Determine the [X, Y] coordinate at the center of the cell enclosing the given text.  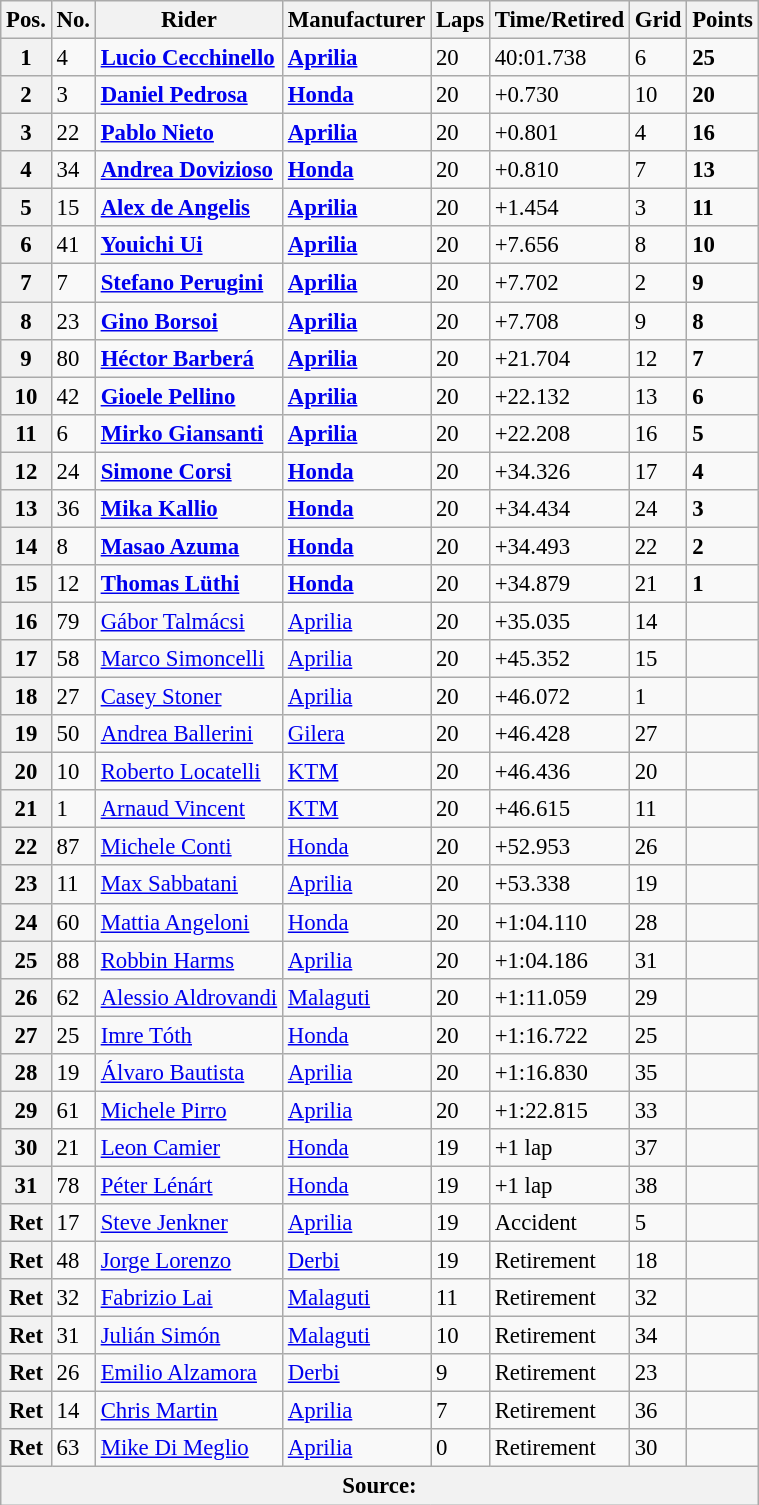
38 [658, 1185]
+1:04.186 [559, 960]
Gino Borsoi [188, 321]
+7.708 [559, 321]
35 [658, 1073]
Source: [380, 1486]
48 [73, 1261]
Mirko Giansanti [188, 433]
+34.493 [559, 546]
80 [73, 358]
Andrea Dovizioso [188, 170]
Gilera [356, 734]
Roberto Locatelli [188, 772]
Pablo Nieto [188, 133]
Marco Simoncelli [188, 659]
Masao Azuma [188, 546]
Arnaud Vincent [188, 809]
+0.810 [559, 170]
Pos. [26, 20]
Péter Lénárt [188, 1185]
Stefano Perugini [188, 283]
+22.208 [559, 433]
+34.879 [559, 584]
Mika Kallio [188, 509]
Alex de Angelis [188, 208]
Alessio Aldrovandi [188, 997]
Andrea Ballerini [188, 734]
Julián Simón [188, 1336]
Laps [460, 20]
Álvaro Bautista [188, 1073]
+34.326 [559, 471]
79 [73, 621]
88 [73, 960]
+46.615 [559, 809]
87 [73, 847]
Daniel Pedrosa [188, 95]
50 [73, 734]
+0.730 [559, 95]
Simone Corsi [188, 471]
Youichi Ui [188, 245]
+34.434 [559, 509]
+1:16.830 [559, 1073]
Time/Retired [559, 20]
78 [73, 1185]
+53.338 [559, 885]
+35.035 [559, 621]
Emilio Alzamora [188, 1373]
+22.132 [559, 396]
+45.352 [559, 659]
Imre Tóth [188, 1035]
33 [658, 1110]
+1:22.815 [559, 1110]
Mike Di Meglio [188, 1449]
+46.428 [559, 734]
Points [722, 20]
40:01.738 [559, 58]
+7.702 [559, 283]
+1:11.059 [559, 997]
Mattia Angeloni [188, 922]
+1:04.110 [559, 922]
42 [73, 396]
Gioele Pellino [188, 396]
Jorge Lorenzo [188, 1261]
Michele Conti [188, 847]
63 [73, 1449]
Accident [559, 1223]
+46.436 [559, 772]
+52.953 [559, 847]
Manufacturer [356, 20]
Lucio Cecchinello [188, 58]
+21.704 [559, 358]
0 [460, 1449]
37 [658, 1148]
Max Sabbatani [188, 885]
Chris Martin [188, 1411]
+0.801 [559, 133]
Rider [188, 20]
Fabrizio Lai [188, 1298]
60 [73, 922]
Héctor Barberá [188, 358]
58 [73, 659]
+46.072 [559, 697]
Casey Stoner [188, 697]
Robbin Harms [188, 960]
Michele Pirro [188, 1110]
+1.454 [559, 208]
62 [73, 997]
41 [73, 245]
+7.656 [559, 245]
61 [73, 1110]
Thomas Lüthi [188, 584]
Steve Jenkner [188, 1223]
Leon Camier [188, 1148]
Grid [658, 20]
Gábor Talmácsi [188, 621]
+1:16.722 [559, 1035]
No. [73, 20]
